Pinpoint the cell where the given text exists, returning its (X, Y) midpoint coordinate. 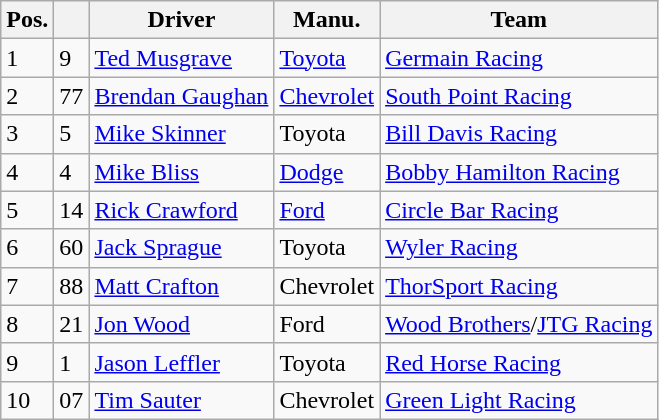
Jason Leffler (182, 362)
88 (72, 286)
Ted Musgrave (182, 58)
Team (519, 20)
7 (28, 286)
Dodge (327, 172)
Matt Crafton (182, 286)
14 (72, 210)
Jack Sprague (182, 248)
Germain Racing (519, 58)
Brendan Gaughan (182, 96)
8 (28, 324)
Bobby Hamilton Racing (519, 172)
2 (28, 96)
Pos. (28, 20)
Mike Skinner (182, 134)
Circle Bar Racing (519, 210)
Wyler Racing (519, 248)
Mike Bliss (182, 172)
10 (28, 400)
77 (72, 96)
Tim Sauter (182, 400)
ThorSport Racing (519, 286)
South Point Racing (519, 96)
07 (72, 400)
Green Light Racing (519, 400)
Jon Wood (182, 324)
60 (72, 248)
Rick Crawford (182, 210)
Red Horse Racing (519, 362)
Manu. (327, 20)
Driver (182, 20)
6 (28, 248)
Bill Davis Racing (519, 134)
Wood Brothers/JTG Racing (519, 324)
3 (28, 134)
21 (72, 324)
